Scan for the cell matching the given text and deliver its (X, Y) coordinate at center. 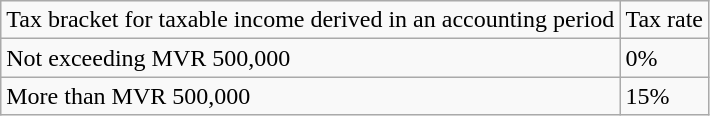
Tax rate (664, 20)
Tax bracket for taxable income derived in an accounting period (310, 20)
More than MVR 500,000 (310, 96)
15% (664, 96)
Not exceeding MVR 500,000 (310, 58)
0% (664, 58)
